Detect which cell encompasses the target text, then output its [X, Y] center coordinate. 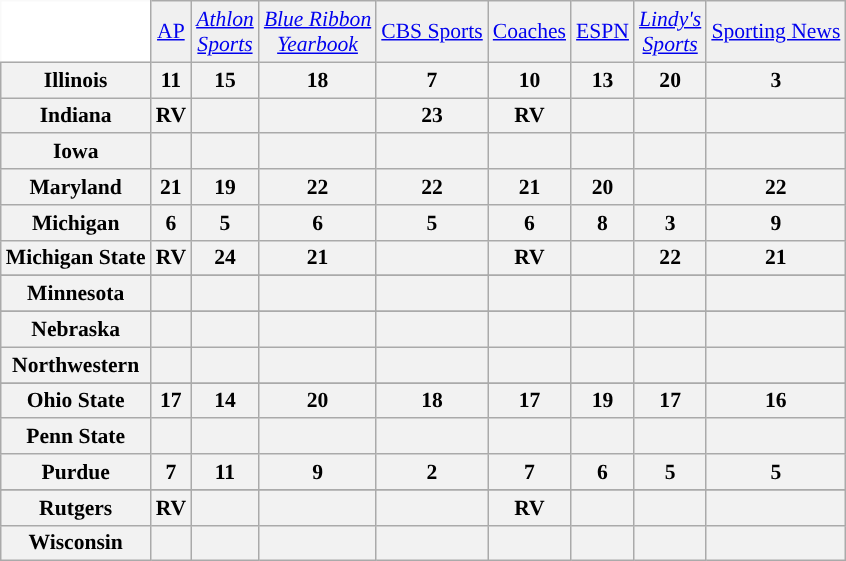
Indiana [76, 116]
15 [225, 80]
Minnesota [76, 294]
Maryland [76, 187]
Northwestern [76, 365]
Wisconsin [76, 543]
23 [432, 116]
AP [172, 32]
Coaches [530, 32]
Michigan State [76, 258]
Penn State [76, 437]
8 [602, 223]
Illinois [76, 80]
13 [602, 80]
Lindy'sSports [670, 32]
ESPN [602, 32]
Rutgers [76, 508]
Ohio State [76, 401]
Michigan [76, 223]
16 [776, 401]
Purdue [76, 472]
Sporting News [776, 32]
CBS Sports [432, 32]
2 [432, 472]
14 [225, 401]
10 [530, 80]
24 [225, 258]
Iowa [76, 152]
AthlonSports [225, 32]
Nebraska [76, 330]
Blue RibbonYearbook [318, 32]
